From the cell containing the given text, extract its center point as (x, y) coordinate. 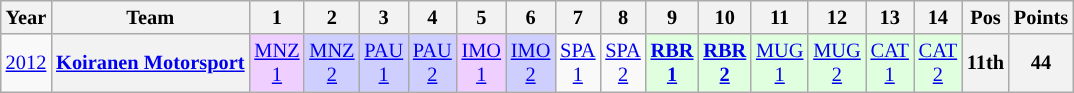
MUG1 (780, 63)
9 (672, 17)
IMO2 (530, 63)
CAT2 (938, 63)
PAU2 (432, 63)
SPA2 (622, 63)
Koiranen Motorsport (150, 63)
10 (724, 17)
PAU1 (384, 63)
MNZ1 (276, 63)
IMO1 (482, 63)
2012 (26, 63)
RBR1 (672, 63)
Points (1041, 17)
7 (578, 17)
Year (26, 17)
11 (780, 17)
1 (276, 17)
11th (986, 63)
44 (1041, 63)
5 (482, 17)
14 (938, 17)
Pos (986, 17)
6 (530, 17)
3 (384, 17)
4 (432, 17)
MNZ2 (332, 63)
CAT1 (890, 63)
SPA1 (578, 63)
2 (332, 17)
12 (836, 17)
RBR2 (724, 63)
13 (890, 17)
Team (150, 17)
MUG2 (836, 63)
8 (622, 17)
